Capture the cell that displays the provided text and extract its (x, y) central coordinate. 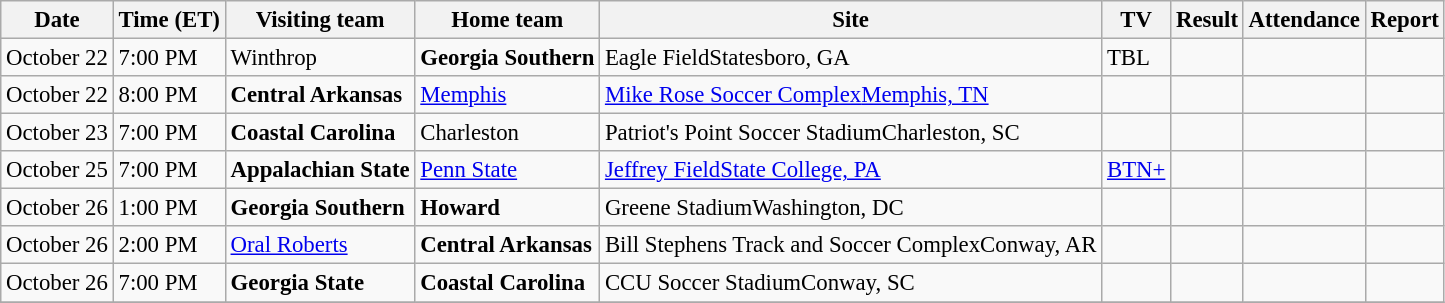
Jeffrey FieldState College, PA (851, 170)
CCU Soccer StadiumConway, SC (851, 283)
Winthrop (320, 58)
Time (ET) (169, 20)
Report (1404, 20)
Home team (508, 20)
Appalachian State (320, 170)
Attendance (1304, 20)
Date (57, 20)
1:00 PM (169, 208)
Oral Roberts (320, 245)
TBL (1136, 58)
Charleston (508, 133)
Site (851, 20)
Howard (508, 208)
TV (1136, 20)
8:00 PM (169, 95)
Mike Rose Soccer ComplexMemphis, TN (851, 95)
Visiting team (320, 20)
Greene StadiumWashington, DC (851, 208)
Eagle FieldStatesboro, GA (851, 58)
October 23 (57, 133)
Memphis (508, 95)
Penn State (508, 170)
BTN+ (1136, 170)
Georgia State (320, 283)
Bill Stephens Track and Soccer ComplexConway, AR (851, 245)
2:00 PM (169, 245)
Patriot's Point Soccer StadiumCharleston, SC (851, 133)
October 25 (57, 170)
Result (1208, 20)
